Return the [x, y] coordinate for the center point of the cell that contains the specified text.  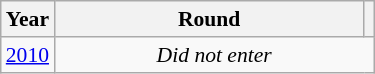
Did not enter [214, 55]
Round [209, 19]
Year [28, 19]
2010 [28, 55]
